Search for the cell housing the specified text and yield its (x, y) center coordinate. 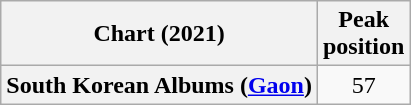
Peakposition (363, 34)
57 (363, 85)
Chart (2021) (160, 34)
South Korean Albums (Gaon) (160, 85)
